Return (X, Y) of the center of cell containing provided text 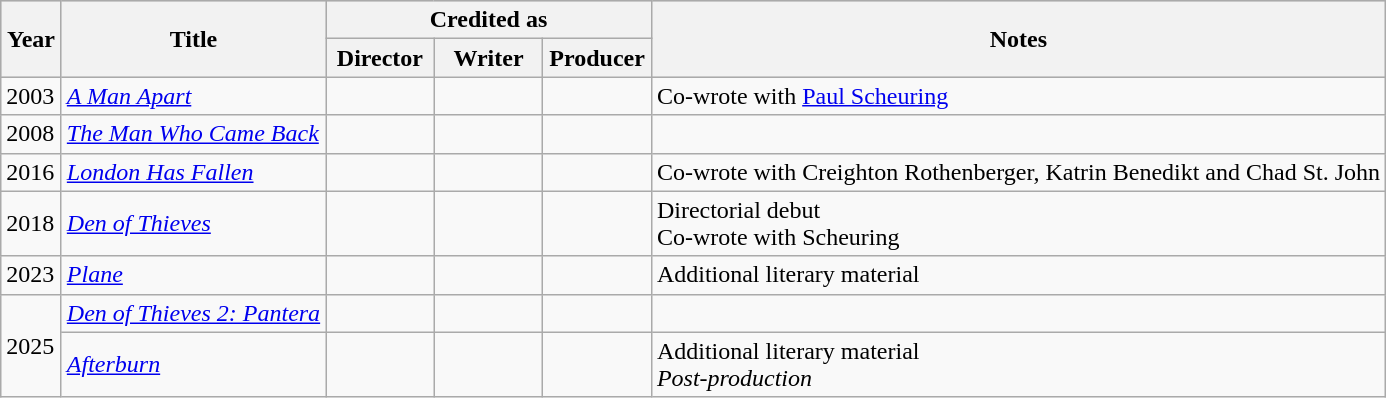
Director (380, 58)
Den of Thieves 2: Pantera (193, 313)
2008 (32, 134)
2003 (32, 96)
Credited as (489, 20)
A Man Apart (193, 96)
2023 (32, 275)
Year (32, 39)
Writer (488, 58)
Plane (193, 275)
Producer (598, 58)
2025 (32, 346)
London Has Fallen (193, 172)
2016 (32, 172)
Directorial debutCo-wrote with Scheuring (1018, 224)
2018 (32, 224)
The Man Who Came Back (193, 134)
Additional literary material (1018, 275)
Notes (1018, 39)
Co-wrote with Creighton Rothenberger, Katrin Benedikt and Chad St. John (1018, 172)
Title (193, 39)
Additional literary materialPost-production (1018, 364)
Afterburn (193, 364)
Co-wrote with Paul Scheuring (1018, 96)
Den of Thieves (193, 224)
